Detect which cell encompasses the target text, then output its [X, Y] center coordinate. 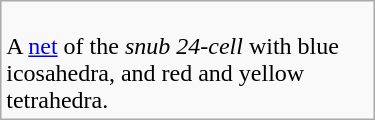
A net of the snub 24-cell with blue icosahedra, and red and yellow tetrahedra. [188, 60]
